From the cell containing the given text, extract its center point as [x, y] coordinate. 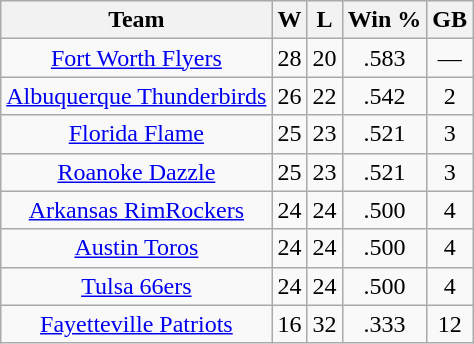
Win % [384, 20]
— [450, 58]
16 [290, 324]
Albuquerque Thunderbirds [136, 96]
Fayetteville Patriots [136, 324]
20 [324, 58]
Roanoke Dazzle [136, 172]
26 [290, 96]
28 [290, 58]
Team [136, 20]
22 [324, 96]
Florida Flame [136, 134]
GB [450, 20]
Fort Worth Flyers [136, 58]
Tulsa 66ers [136, 286]
Austin Toros [136, 248]
2 [450, 96]
.333 [384, 324]
.583 [384, 58]
Arkansas RimRockers [136, 210]
W [290, 20]
.542 [384, 96]
12 [450, 324]
L [324, 20]
32 [324, 324]
